Find where the given text appears and provide that cell's center as (x, y) coordinate. 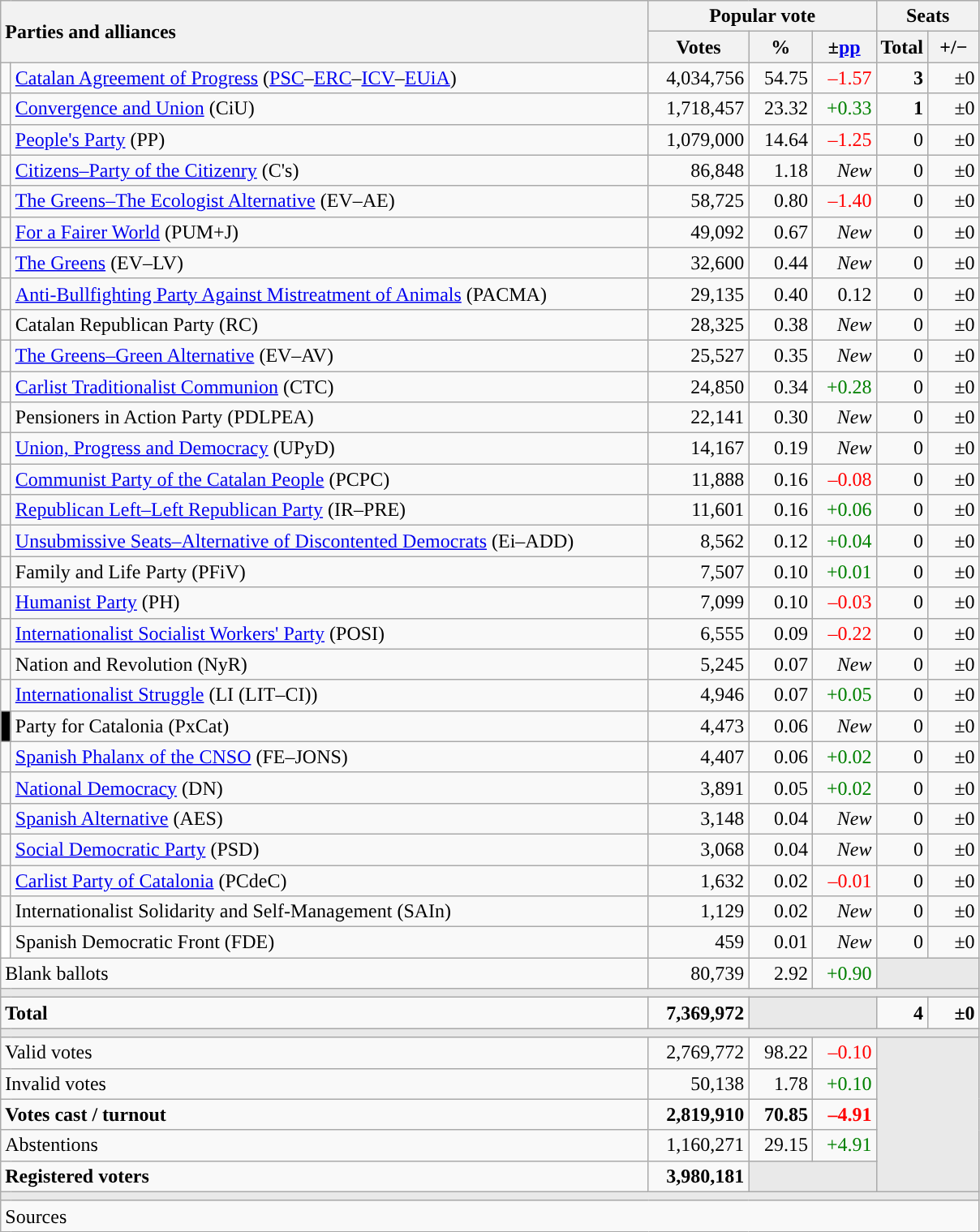
0.67 (780, 232)
Citizens–Party of the Citizenry (C's) (329, 170)
Internationalist Struggle (LI (LIT–CI)) (329, 695)
–0.10 (844, 1053)
2,819,910 (698, 1114)
Pensioners in Action Party (PDLPEA) (329, 418)
14,167 (698, 449)
25,527 (698, 355)
Party for Catalonia (PxCat) (329, 726)
–1.25 (844, 140)
Blank ballots (325, 973)
Carlist Traditionalist Communion (CTC) (329, 387)
Spanish Alternative (AES) (329, 818)
3,068 (698, 849)
The Greens (EV–LV) (329, 263)
+0.33 (844, 109)
Spanish Phalanx of the CNSO (FE–JONS) (329, 757)
3 (902, 78)
Carlist Party of Catalonia (PCdeC) (329, 880)
% (780, 47)
32,600 (698, 263)
Invalid votes (325, 1084)
29.15 (780, 1145)
58,725 (698, 201)
+0.04 (844, 541)
4,034,756 (698, 78)
Parties and alliances (325, 32)
Unsubmissive Seats–Alternative of Discontented Democrats (Ei–ADD) (329, 541)
Social Democratic Party (PSD) (329, 849)
1 (902, 109)
0.19 (780, 449)
49,092 (698, 232)
0.80 (780, 201)
Family and Life Party (PFiV) (329, 572)
–0.03 (844, 603)
7,369,972 (698, 1013)
4,473 (698, 726)
Votes (698, 47)
Popular vote (763, 16)
–0.22 (844, 633)
7,099 (698, 603)
3,891 (698, 788)
+0.06 (844, 510)
National Democracy (DN) (329, 788)
0.05 (780, 788)
Republican Left–Left Republican Party (IR–PRE) (329, 510)
1.78 (780, 1084)
4 (902, 1013)
Communist Party of the Catalan People (PCPC) (329, 479)
The Greens–The Ecologist Alternative (EV–AE) (329, 201)
Seats (928, 16)
+0.01 (844, 572)
Convergence and Union (CiU) (329, 109)
29,135 (698, 294)
0.35 (780, 355)
14.64 (780, 140)
–4.91 (844, 1114)
+0.90 (844, 973)
11,601 (698, 510)
Internationalist Solidarity and Self-Management (SAIn) (329, 912)
+0.28 (844, 387)
Internationalist Socialist Workers' Party (POSI) (329, 633)
+0.10 (844, 1084)
–0.01 (844, 880)
Union, Progress and Democracy (UPyD) (329, 449)
0.09 (780, 633)
For a Fairer World (PUM+J) (329, 232)
80,739 (698, 973)
Sources (490, 1216)
3,980,181 (698, 1176)
459 (698, 942)
Spanish Democratic Front (FDE) (329, 942)
54.75 (780, 78)
22,141 (698, 418)
1.18 (780, 170)
Valid votes (325, 1053)
1,632 (698, 880)
People's Party (PP) (329, 140)
–1.40 (844, 201)
Votes cast / turnout (325, 1114)
24,850 (698, 387)
11,888 (698, 479)
0.40 (780, 294)
Catalan Agreement of Progress (PSC–ERC–ICV–EUiA) (329, 78)
0.44 (780, 263)
2.92 (780, 973)
50,138 (698, 1084)
Catalan Republican Party (RC) (329, 324)
70.85 (780, 1114)
Nation and Revolution (NyR) (329, 664)
6,555 (698, 633)
1,079,000 (698, 140)
98.22 (780, 1053)
Humanist Party (PH) (329, 603)
+0.05 (844, 695)
1,160,271 (698, 1145)
+/− (954, 47)
±pp (844, 47)
4,407 (698, 757)
5,245 (698, 664)
23.32 (780, 109)
Registered voters (325, 1176)
7,507 (698, 572)
28,325 (698, 324)
Anti-Bullfighting Party Against Mistreatment of Animals (PACMA) (329, 294)
3,148 (698, 818)
–1.57 (844, 78)
86,848 (698, 170)
The Greens–Green Alternative (EV–AV) (329, 355)
2,769,772 (698, 1053)
0.01 (780, 942)
Abstentions (325, 1145)
0.38 (780, 324)
+4.91 (844, 1145)
1,129 (698, 912)
8,562 (698, 541)
0.34 (780, 387)
1,718,457 (698, 109)
–0.08 (844, 479)
4,946 (698, 695)
0.30 (780, 418)
